Detect which cell encompasses the target text, then output its (X, Y) center coordinate. 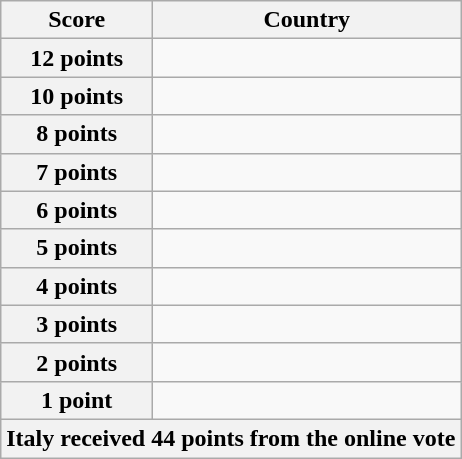
10 points (77, 96)
Italy received 44 points from the online vote (231, 438)
4 points (77, 286)
5 points (77, 248)
1 point (77, 400)
6 points (77, 210)
12 points (77, 58)
8 points (77, 134)
Score (77, 20)
2 points (77, 362)
7 points (77, 172)
Country (307, 20)
3 points (77, 324)
